Determine the [x, y] coordinate at the center of the cell enclosing the given text.  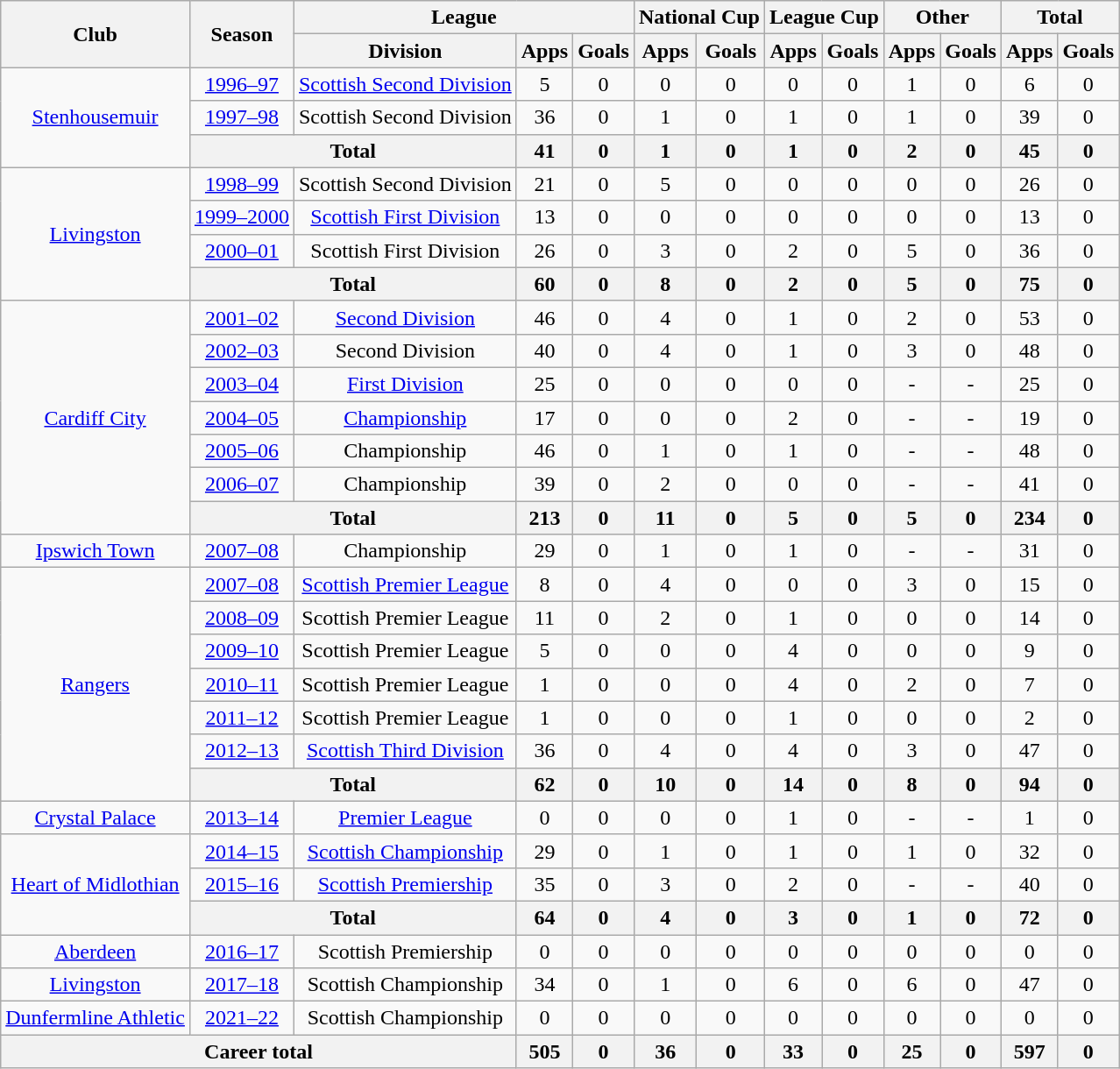
Ipswich Town [96, 551]
33 [794, 1051]
Other [942, 18]
2002–03 [242, 350]
21 [544, 184]
Club [96, 34]
60 [544, 284]
7 [1029, 684]
Premier League [405, 818]
72 [1029, 917]
2004–05 [242, 418]
1998–99 [242, 184]
9 [1029, 651]
Career total [259, 1051]
15 [1029, 584]
2001–02 [242, 317]
2005–06 [242, 451]
2000–01 [242, 251]
National Cup [699, 18]
53 [1029, 317]
Division [405, 51]
2010–11 [242, 684]
62 [544, 784]
1996–97 [242, 84]
Dunfermline Athletic [96, 1018]
2008–09 [242, 618]
1999–2000 [242, 217]
213 [544, 518]
31 [1029, 551]
Heart of Midlothian [96, 884]
34 [544, 985]
Cardiff City [96, 417]
2021–22 [242, 1018]
Crystal Palace [96, 818]
2003–04 [242, 384]
2009–10 [242, 651]
94 [1029, 784]
2013–14 [242, 818]
35 [544, 884]
Aberdeen [96, 951]
League [464, 18]
2006–07 [242, 485]
597 [1029, 1051]
19 [1029, 418]
2011–12 [242, 718]
Scottish Third Division [405, 751]
10 [665, 784]
2016–17 [242, 951]
First Division [405, 384]
64 [544, 917]
2015–16 [242, 884]
2017–18 [242, 985]
League Cup [825, 18]
1997–98 [242, 117]
17 [544, 418]
75 [1029, 284]
45 [1029, 151]
Rangers [96, 684]
Season [242, 34]
32 [1029, 851]
505 [544, 1051]
234 [1029, 518]
2012–13 [242, 751]
Stenhousemuir [96, 117]
2014–15 [242, 851]
